Pinpoint the cell where the given text exists, returning its [x, y] midpoint coordinate. 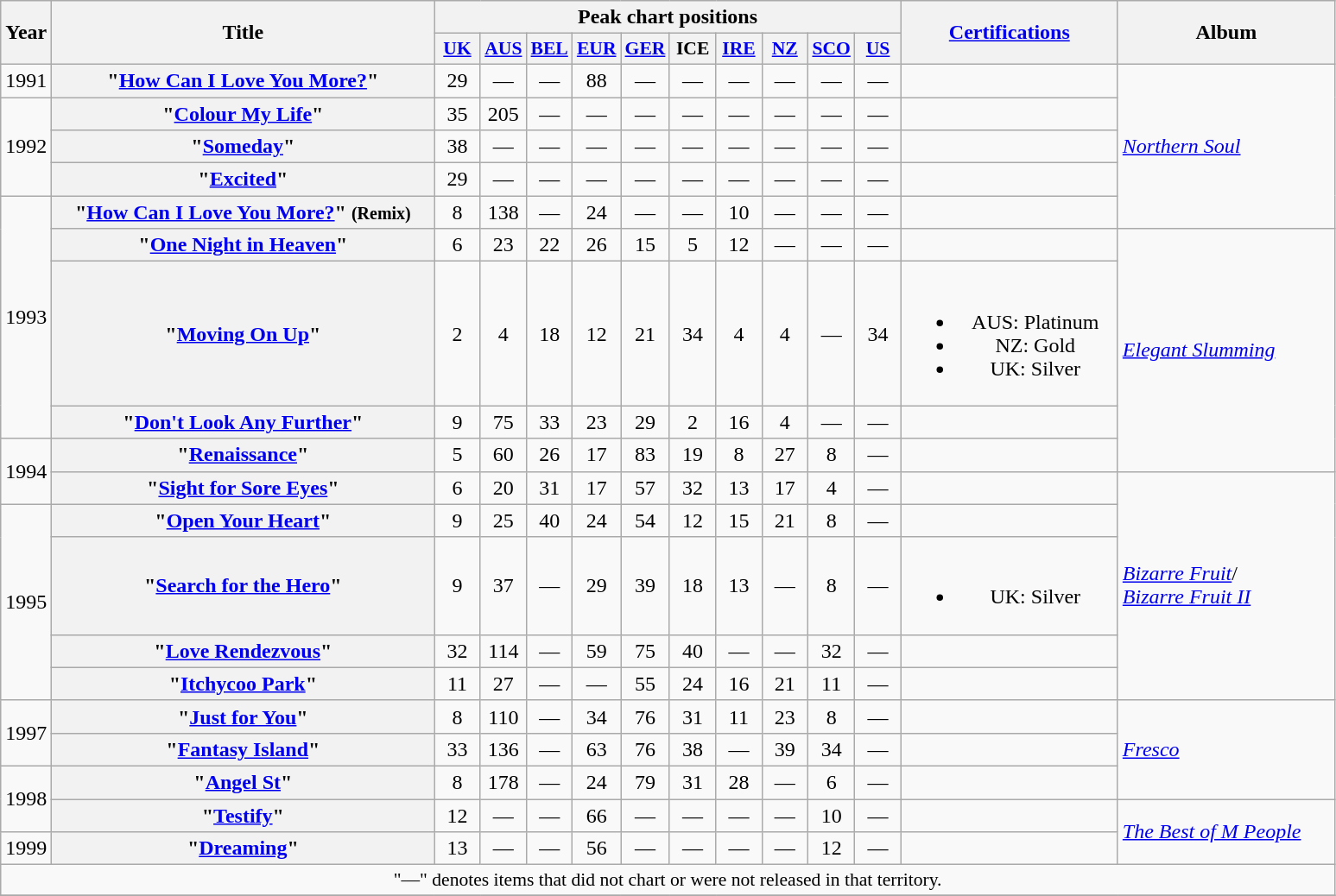
AUS: PlatinumNZ: GoldUK: Silver [1009, 333]
28 [739, 782]
60 [503, 455]
"How Can I Love You More?" (Remix) [244, 212]
"Renaissance" [244, 455]
UK: Silver [1009, 585]
1999 [26, 849]
114 [503, 651]
"Itchycoo Park" [244, 684]
138 [503, 212]
"One Night in Heaven" [244, 245]
55 [646, 684]
Year [26, 33]
54 [646, 521]
Northern Soul [1226, 146]
"Moving On Up" [244, 333]
The Best of M People [1226, 832]
Elegant Slumming [1226, 350]
"Angel St" [244, 782]
57 [646, 488]
178 [503, 782]
AUS [503, 49]
GER [646, 49]
BEL [549, 49]
37 [503, 585]
205 [503, 113]
63 [597, 749]
"Colour My Life" [244, 113]
Peak chart positions [668, 17]
20 [503, 488]
88 [597, 80]
Fresco [1226, 749]
"Don't Look Any Further" [244, 422]
35 [458, 113]
22 [549, 245]
79 [646, 782]
83 [646, 455]
Bizarre Fruit/Bizarre Fruit II [1226, 585]
1993 [26, 318]
"How Can I Love You More?" [244, 80]
"Excited" [244, 180]
19 [693, 455]
1995 [26, 603]
59 [597, 651]
"Someday" [244, 147]
Certifications [1009, 33]
IRE [739, 49]
Album [1226, 33]
1994 [26, 471]
NZ [784, 49]
UK [458, 49]
"Love Rendezvous" [244, 651]
1997 [26, 733]
EUR [597, 49]
1998 [26, 798]
"Testify" [244, 816]
110 [503, 716]
"Just for You" [244, 716]
66 [597, 816]
"Fantasy Island" [244, 749]
"—" denotes items that did not chart or were not released in that territory. [668, 880]
136 [503, 749]
"Dreaming" [244, 849]
"Search for the Hero" [244, 585]
ICE [693, 49]
25 [503, 521]
SCO [831, 49]
1992 [26, 146]
56 [597, 849]
"Open Your Heart" [244, 521]
1991 [26, 80]
Title [244, 33]
US [877, 49]
"Sight for Sore Eyes" [244, 488]
